Return (X, Y) of the center of cell containing provided text 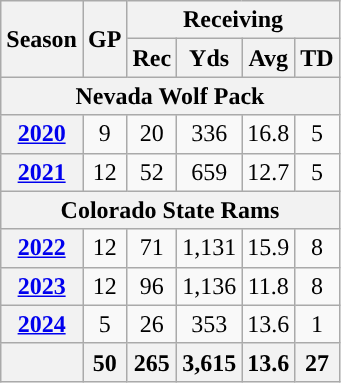
1,136 (210, 286)
Rec (152, 58)
9 (104, 134)
11.8 (268, 286)
71 (152, 248)
26 (152, 324)
16.8 (268, 134)
Nevada Wolf Pack (170, 96)
52 (152, 172)
Colorado State Rams (170, 210)
27 (317, 362)
659 (210, 172)
96 (152, 286)
2020 (42, 134)
50 (104, 362)
Receiving (233, 20)
1 (317, 324)
20 (152, 134)
2021 (42, 172)
TD (317, 58)
15.9 (268, 248)
GP (104, 39)
Avg (268, 58)
2024 (42, 324)
12.7 (268, 172)
1,131 (210, 248)
2023 (42, 286)
336 (210, 134)
Yds (210, 58)
3,615 (210, 362)
265 (152, 362)
2022 (42, 248)
353 (210, 324)
Season (42, 39)
